Extract the (x, y) coordinate from the center of the cell holding the provided text.  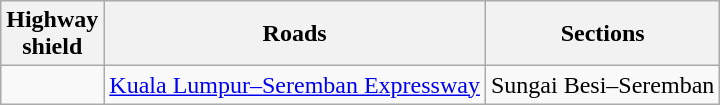
Kuala Lumpur–Seremban Expressway (295, 85)
Highwayshield (52, 34)
Sungai Besi–Seremban (602, 85)
Roads (295, 34)
Sections (602, 34)
